For the text-containing cell, return its midpoint in (X, Y) coordinate format. 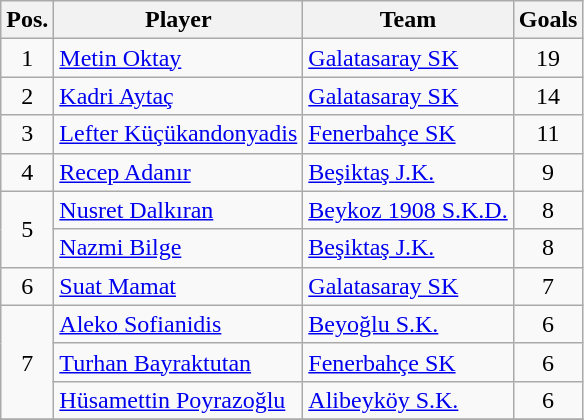
Player (178, 20)
14 (548, 96)
1 (28, 58)
Hüsamettin Poyrazoğlu (178, 400)
4 (28, 172)
Kadri Aytaç (178, 96)
5 (28, 229)
Goals (548, 20)
11 (548, 134)
Lefter Küçükandonyadis (178, 134)
Beyoğlu S.K. (408, 324)
Alibeyköy S.K. (408, 400)
Recep Adanır (178, 172)
Aleko Sofianidis (178, 324)
Suat Mamat (178, 286)
Beykoz 1908 S.K.D. (408, 210)
9 (548, 172)
Team (408, 20)
19 (548, 58)
Nusret Dalkıran (178, 210)
Pos. (28, 20)
Metin Oktay (178, 58)
Nazmi Bilge (178, 248)
3 (28, 134)
Turhan Bayraktutan (178, 362)
2 (28, 96)
